Return the (x, y) coordinate for the center point of the cell that contains the specified text.  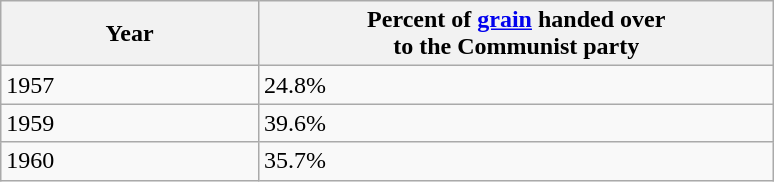
35.7% (516, 161)
1959 (130, 123)
1960 (130, 161)
1957 (130, 85)
Percent of grain handed over to the Communist party (516, 34)
24.8% (516, 85)
39.6% (516, 123)
Year (130, 34)
